Scan for the cell matching the given text and deliver its [X, Y] coordinate at center. 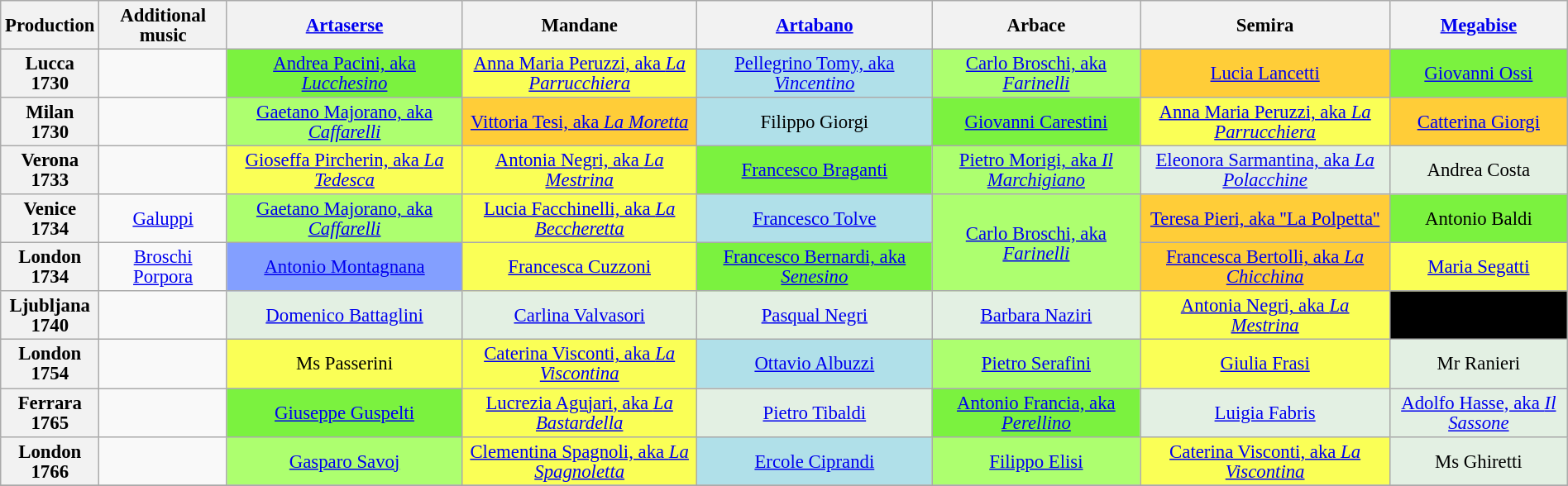
Ms Passerini [344, 364]
London 1734 [50, 268]
Carlina Valvasori [580, 316]
Francesco Braganti [815, 170]
Clementina Spagnoli, aka La Spagnoletta [580, 461]
Giovanni Ossi [1479, 74]
Vittoria Tesi, aka La Moretta [580, 122]
Eleonora Sarmantina, aka La Polacchine [1265, 170]
Pietro Serafini [1036, 364]
Teresa Pieri, aka ''La Polpetta'' [1265, 218]
Venice 1734 [50, 218]
Semira [1265, 25]
London 1754 [50, 364]
Ferrara 1765 [50, 413]
Production [50, 25]
Milan 1730 [50, 122]
Megabise [1479, 25]
Galuppi [164, 218]
Antonio Baldi [1479, 218]
Giovanni Carestini [1036, 122]
Broschi Porpora [164, 268]
London 1766 [50, 461]
Ercole Ciprandi [815, 461]
Additional music [164, 25]
Gioseffa Pircherin, aka La Tedesca [344, 170]
Adolfo Hasse, aka Il Sassone [1479, 413]
Arbace [1036, 25]
Lucca 1730 [50, 74]
Antonio Montagnana [344, 268]
Luigia Fabris [1265, 413]
Filippo Giorgi [815, 122]
Artaserse [344, 25]
Maria Segatti [1479, 268]
Giuseppe Guspelti [344, 413]
Catterina Giorgi [1479, 122]
Francesco Bernardi, aka Senesino [815, 268]
Pellegrino Tomy, aka Vincentino [815, 74]
Lucrezia Agujari, aka La Bastardella [580, 413]
Ljubljana 1740 [50, 316]
Andrea Pacini, aka Lucchesino [344, 74]
Francesco Tolve [815, 218]
Andrea Costa [1479, 170]
Lucia Facchinelli, aka La Beccheretta [580, 218]
Verona 1733 [50, 170]
Mr Ranieri [1479, 364]
Domenico Battaglini [344, 316]
Francesca Bertolli, aka La Chicchina [1265, 268]
Artabano [815, 25]
Pietro Tibaldi [815, 413]
Gasparo Savoj [344, 461]
Antonio Francia, aka Perellino [1036, 413]
Barbara Naziri [1036, 316]
Francesca Cuzzoni [580, 268]
Ms Ghiretti [1479, 461]
Mandane [580, 25]
Lucia Lancetti [1265, 74]
Giulia Frasi [1265, 364]
Ottavio Albuzzi [815, 364]
Pietro Morigi, aka Il Marchigiano [1036, 170]
Pasqual Negri [815, 316]
Filippo Elisi [1036, 461]
